Find where the given text appears and provide that cell's center as [X, Y] coordinate. 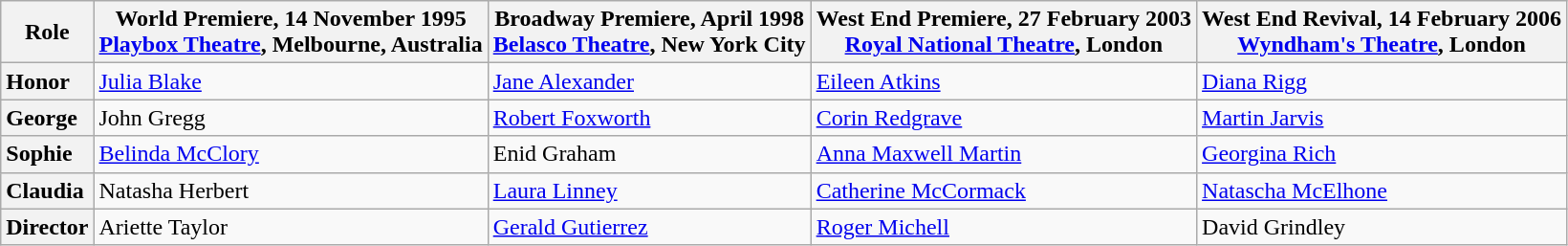
Broadway Premiere, April 1998Belasco Theatre, New York City [649, 33]
Ariette Taylor [291, 227]
Gerald Gutierrez [649, 227]
Eileen Atkins [1004, 81]
Natascha McElhone [1383, 190]
Director [48, 227]
Julia Blake [291, 81]
West End Premiere, 27 February 2003Royal National Theatre, London [1004, 33]
David Grindley [1383, 227]
John Gregg [291, 118]
Jane Alexander [649, 81]
Corin Redgrave [1004, 118]
Anna Maxwell Martin [1004, 154]
Roger Michell [1004, 227]
West End Revival, 14 February 2006Wyndham's Theatre, London [1383, 33]
Martin Jarvis [1383, 118]
Natasha Herbert [291, 190]
Role [48, 33]
Robert Foxworth [649, 118]
Honor [48, 81]
Laura Linney [649, 190]
Enid Graham [649, 154]
Catherine McCormack [1004, 190]
Claudia [48, 190]
George [48, 118]
Belinda McClory [291, 154]
Georgina Rich [1383, 154]
World Premiere, 14 November 1995Playbox Theatre, Melbourne, Australia [291, 33]
Sophie [48, 154]
Diana Rigg [1383, 81]
